Return [x, y] of the center of cell containing provided text 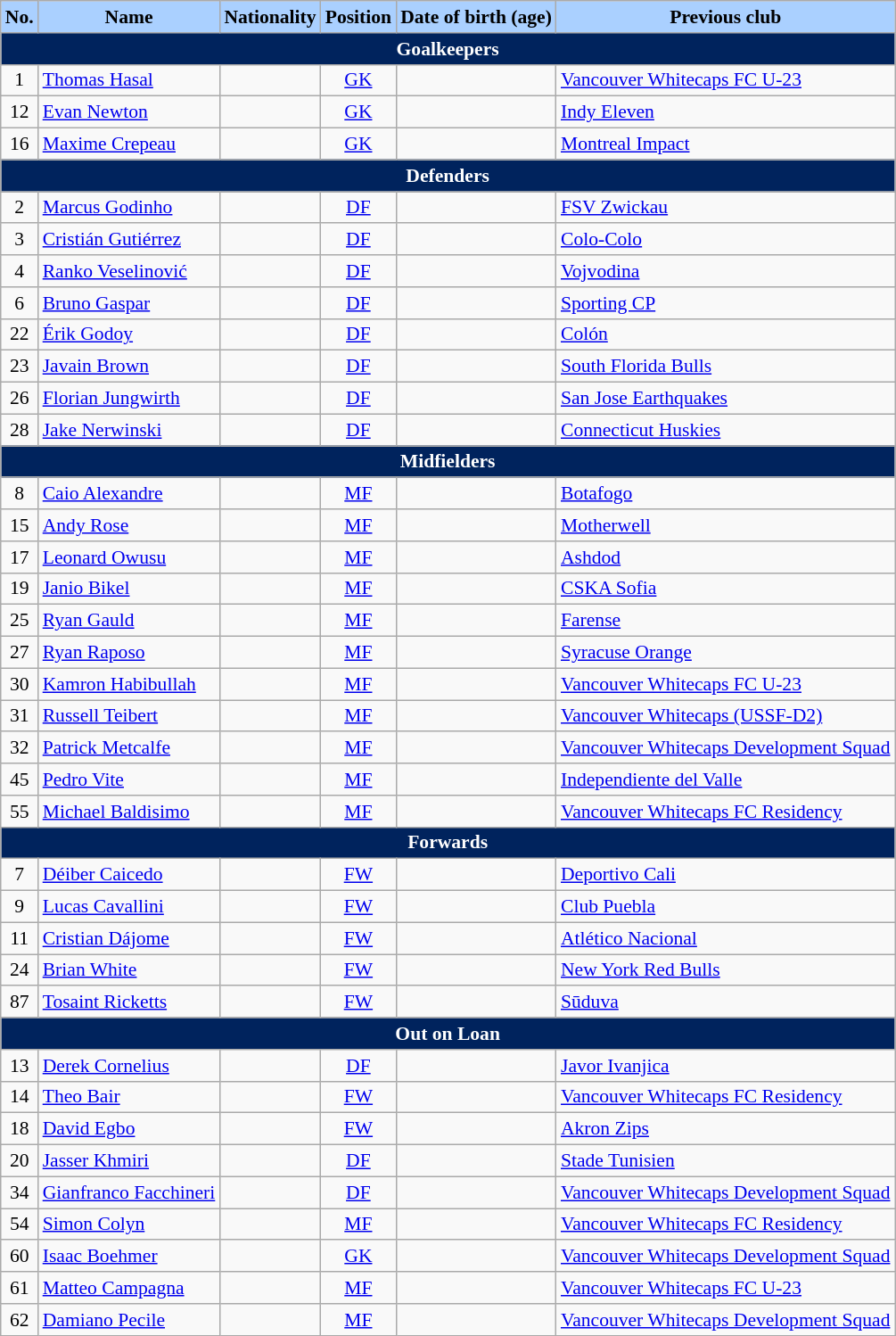
Sporting CP [726, 303]
Michael Baldisimo [129, 812]
Date of birth (age) [476, 17]
Russell Teibert [129, 716]
31 [20, 716]
26 [20, 399]
Janio Bikel [129, 589]
87 [20, 1002]
Colo-Colo [726, 240]
Sūduva [726, 1002]
55 [20, 812]
Javain Brown [129, 367]
Déiber Caicedo [129, 875]
32 [20, 748]
Goalkeepers [448, 49]
6 [20, 303]
Patrick Metcalfe [129, 748]
Atlético Nacional [726, 938]
FSV Zwickau [726, 208]
Evan Newton [129, 112]
24 [20, 970]
22 [20, 334]
34 [20, 1192]
Connecticut Huskies [726, 430]
Syracuse Orange [726, 653]
Position [358, 17]
Name [129, 17]
Tosaint Ricketts [129, 1002]
Caio Alexandre [129, 494]
60 [20, 1257]
4 [20, 271]
Defenders [448, 176]
Vancouver Whitecaps (USSF-D2) [726, 716]
Ryan Raposo [129, 653]
Jasser Khmiri [129, 1161]
Farense [726, 621]
Club Puebla [726, 907]
Indy Eleven [726, 112]
15 [20, 525]
Akron Zips [726, 1129]
Javor Ivanjica [726, 1066]
Brian White [129, 970]
18 [20, 1129]
7 [20, 875]
Jake Nerwinski [129, 430]
South Florida Bulls [726, 367]
Stade Tunisien [726, 1161]
16 [20, 144]
25 [20, 621]
Thomas Hasal [129, 80]
2 [20, 208]
CSKA Sofia [726, 589]
17 [20, 557]
Independiente del Valle [726, 779]
Andy Rose [129, 525]
54 [20, 1225]
Nationality [269, 17]
Deportivo Cali [726, 875]
San Jose Earthquakes [726, 399]
Érik Godoy [129, 334]
13 [20, 1066]
1 [20, 80]
Motherwell [726, 525]
Cristian Dájome [129, 938]
Isaac Boehmer [129, 1257]
Previous club [726, 17]
19 [20, 589]
9 [20, 907]
Ashdod [726, 557]
Montreal Impact [726, 144]
30 [20, 684]
Florian Jungwirth [129, 399]
Theo Bair [129, 1097]
Botafogo [726, 494]
Out on Loan [448, 1034]
Vojvodina [726, 271]
Kamron Habibullah [129, 684]
Midfielders [448, 462]
Colón [726, 334]
Cristián Gutiérrez [129, 240]
Leonard Owusu [129, 557]
No. [20, 17]
David Egbo [129, 1129]
Derek Cornelius [129, 1066]
61 [20, 1288]
14 [20, 1097]
Marcus Godinho [129, 208]
Gianfranco Facchineri [129, 1192]
Bruno Gaspar [129, 303]
11 [20, 938]
Ranko Veselinović [129, 271]
27 [20, 653]
12 [20, 112]
Lucas Cavallini [129, 907]
62 [20, 1320]
New York Red Bulls [726, 970]
23 [20, 367]
45 [20, 779]
20 [20, 1161]
Matteo Campagna [129, 1288]
Ryan Gauld [129, 621]
3 [20, 240]
Simon Colyn [129, 1225]
Damiano Pecile [129, 1320]
28 [20, 430]
Forwards [448, 843]
8 [20, 494]
Maxime Crepeau [129, 144]
Pedro Vite [129, 779]
